Locate the cell with the specified text and output its (X, Y) center coordinate. 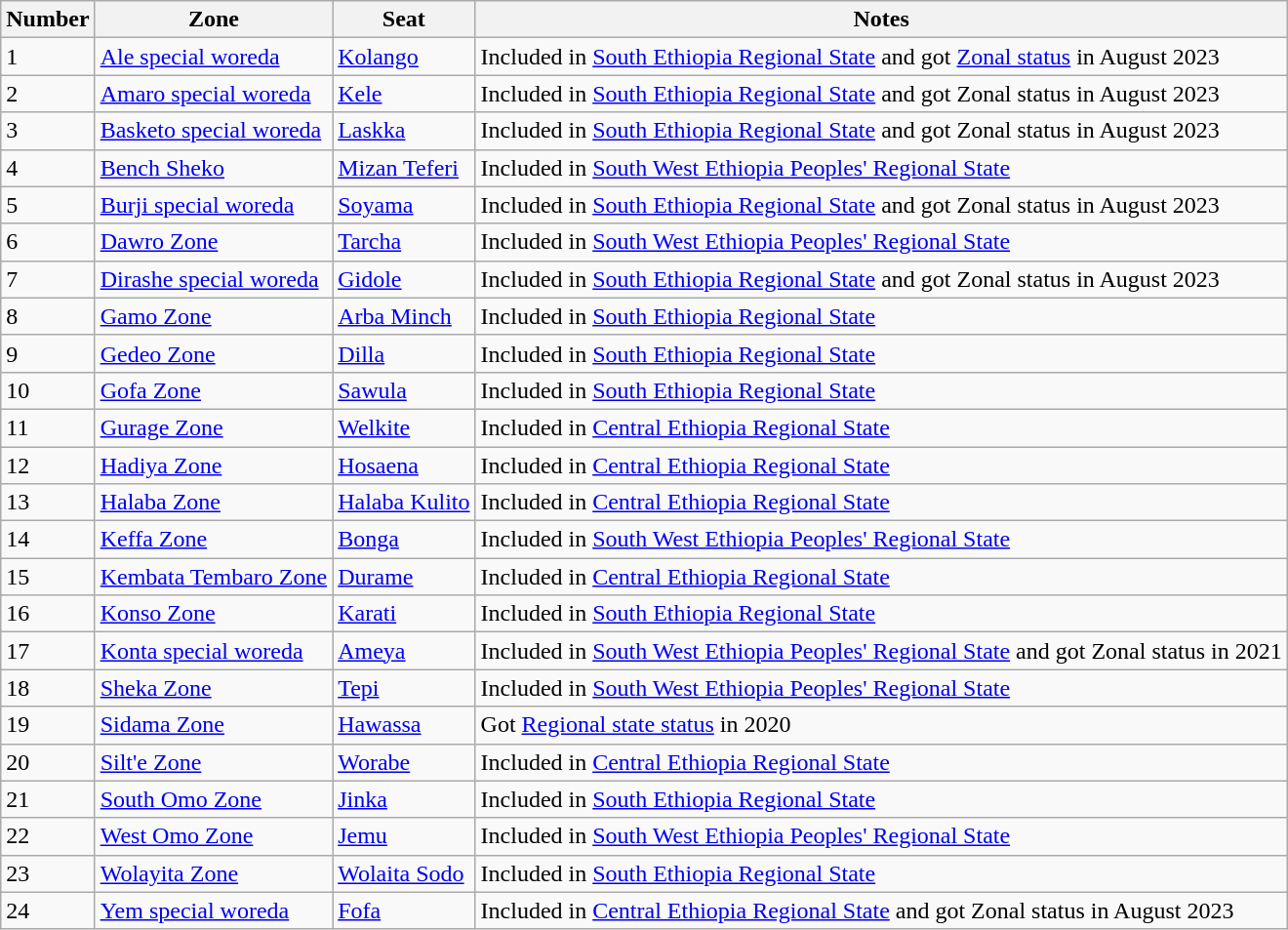
3 (48, 131)
West Omo Zone (214, 836)
Number (48, 20)
Sheka Zone (214, 688)
19 (48, 725)
Hawassa (404, 725)
13 (48, 503)
Konso Zone (214, 614)
22 (48, 836)
17 (48, 651)
Basketo special woreda (214, 131)
Gurage Zone (214, 427)
Hosaena (404, 465)
2 (48, 94)
Fofa (404, 910)
Gidole (404, 279)
Worabe (404, 762)
5 (48, 205)
Seat (404, 20)
14 (48, 540)
Ameya (404, 651)
Sawula (404, 390)
Halaba Kulito (404, 503)
6 (48, 242)
16 (48, 614)
Included in Central Ethiopia Regional State and got Zonal status in August 2023 (881, 910)
24 (48, 910)
Jinka (404, 799)
4 (48, 168)
Wolaita Sodo (404, 873)
18 (48, 688)
Soyama (404, 205)
Mizan Teferi (404, 168)
Laskka (404, 131)
1 (48, 57)
Arba Minch (404, 316)
Included in South West Ethiopia Peoples' Regional State and got Zonal status in 2021 (881, 651)
10 (48, 390)
Gofa Zone (214, 390)
Kolango (404, 57)
21 (48, 799)
Bench Sheko (214, 168)
Silt'e Zone (214, 762)
Welkite (404, 427)
Bonga (404, 540)
Got Regional state status in 2020 (881, 725)
15 (48, 577)
7 (48, 279)
23 (48, 873)
Hadiya Zone (214, 465)
9 (48, 353)
Halaba Zone (214, 503)
Ale special woreda (214, 57)
Amaro special woreda (214, 94)
Burji special woreda (214, 205)
Kembata Tembaro Zone (214, 577)
South Omo Zone (214, 799)
Notes (881, 20)
Dilla (404, 353)
Yem special woreda (214, 910)
Kele (404, 94)
Keffa Zone (214, 540)
Sidama Zone (214, 725)
Gedeo Zone (214, 353)
20 (48, 762)
Gamo Zone (214, 316)
11 (48, 427)
Durame (404, 577)
Dawro Zone (214, 242)
Tarcha (404, 242)
Jemu (404, 836)
Zone (214, 20)
Dirashe special woreda (214, 279)
Wolayita Zone (214, 873)
8 (48, 316)
12 (48, 465)
Karati (404, 614)
Tepi (404, 688)
Konta special woreda (214, 651)
